Identify which cell holds the provided text, then report its (X, Y) central coordinate. 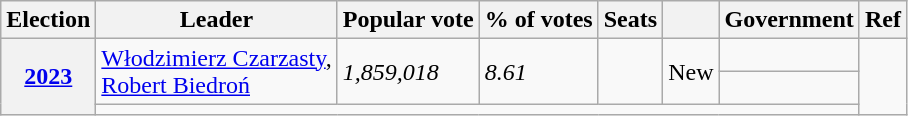
Leader (216, 20)
Government (789, 20)
Popular vote (408, 20)
% of votes (538, 20)
New (691, 72)
1,859,018 (408, 72)
Election (48, 20)
Ref (882, 20)
Seats (630, 20)
Włodzimierz Czarzasty,Robert Biedroń (216, 72)
2023 (48, 77)
8.61 (538, 72)
